Search for the cell housing the specified text and yield its (x, y) center coordinate. 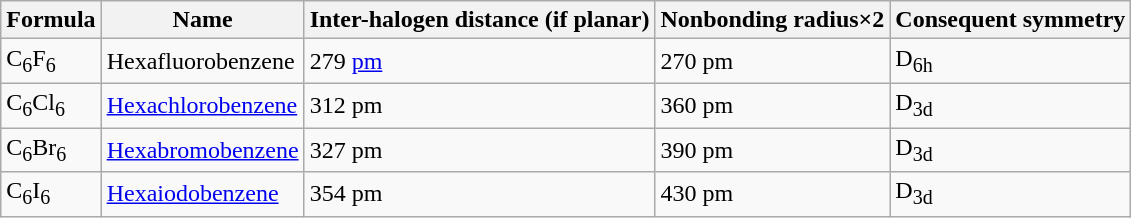
Inter-halogen distance (if planar) (480, 20)
D6h (1010, 61)
270 pm (772, 61)
312 pm (480, 105)
C6I6 (51, 194)
Hexaiodobenzene (202, 194)
Hexabromobenzene (202, 150)
390 pm (772, 150)
279 pm (480, 61)
C6Br6 (51, 150)
Name (202, 20)
C6Cl6 (51, 105)
Nonbonding radius×2 (772, 20)
Formula (51, 20)
Consequent symmetry (1010, 20)
Hexachlorobenzene (202, 105)
354 pm (480, 194)
C6F6 (51, 61)
430 pm (772, 194)
Hexafluorobenzene (202, 61)
327 pm (480, 150)
360 pm (772, 105)
